From the cell containing the given text, extract its center point as [x, y] coordinate. 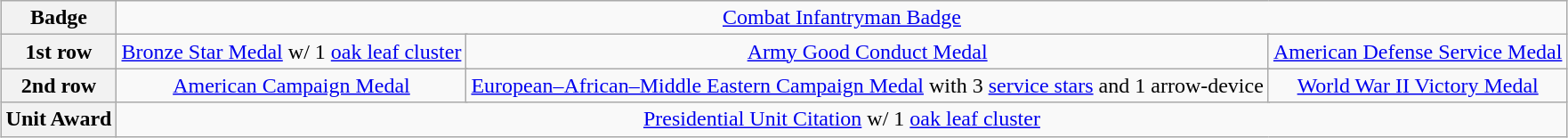
Bronze Star Medal w/ 1 oak leaf cluster [292, 52]
American Defense Service Medal [1418, 52]
2nd row [59, 85]
European–African–Middle Eastern Campaign Medal with 3 service stars and 1 arrow-device [867, 85]
1st row [59, 52]
Army Good Conduct Medal [867, 52]
American Campaign Medal [292, 85]
Badge [59, 18]
Presidential Unit Citation w/ 1 oak leaf cluster [842, 119]
Combat Infantryman Badge [842, 18]
Unit Award [59, 119]
World War II Victory Medal [1418, 85]
